Provide the (x, y) coordinate of the cell's center where the given text is located.  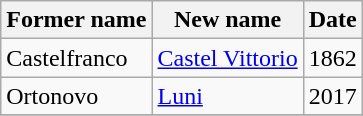
Ortonovo (76, 96)
Date (332, 20)
Luni (228, 96)
Former name (76, 20)
Castel Vittorio (228, 58)
1862 (332, 58)
New name (228, 20)
2017 (332, 96)
Castelfranco (76, 58)
